Provide the (x, y) coordinate of the cell's center where the given text is located.  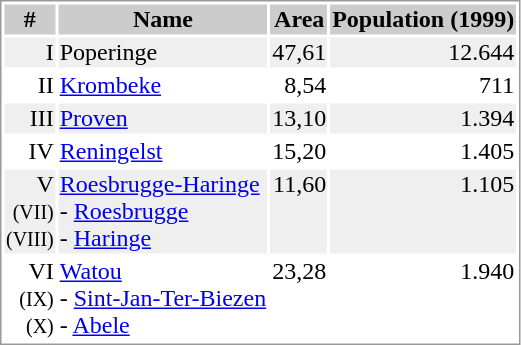
11,60 (300, 212)
Population (1999) (424, 19)
Name (162, 19)
8,54 (300, 85)
III (30, 119)
1.105 (424, 212)
13,10 (300, 119)
12.644 (424, 53)
Roesbrugge-Haringe - Roesbrugge - Haringe (162, 212)
711 (424, 85)
# (30, 19)
I (30, 53)
23,28 (300, 298)
Krombeke (162, 85)
1.394 (424, 119)
Poperinge (162, 53)
47,61 (300, 53)
IV (30, 151)
Watou - Sint-Jan-Ter-Biezen - Abele (162, 298)
V (VII) (VIII) (30, 212)
II (30, 85)
1.405 (424, 151)
Proven (162, 119)
15,20 (300, 151)
VI (IX) (X) (30, 298)
1.940 (424, 298)
Reningelst (162, 151)
Area (300, 19)
